Scan for the cell matching the given text and deliver its [x, y] coordinate at center. 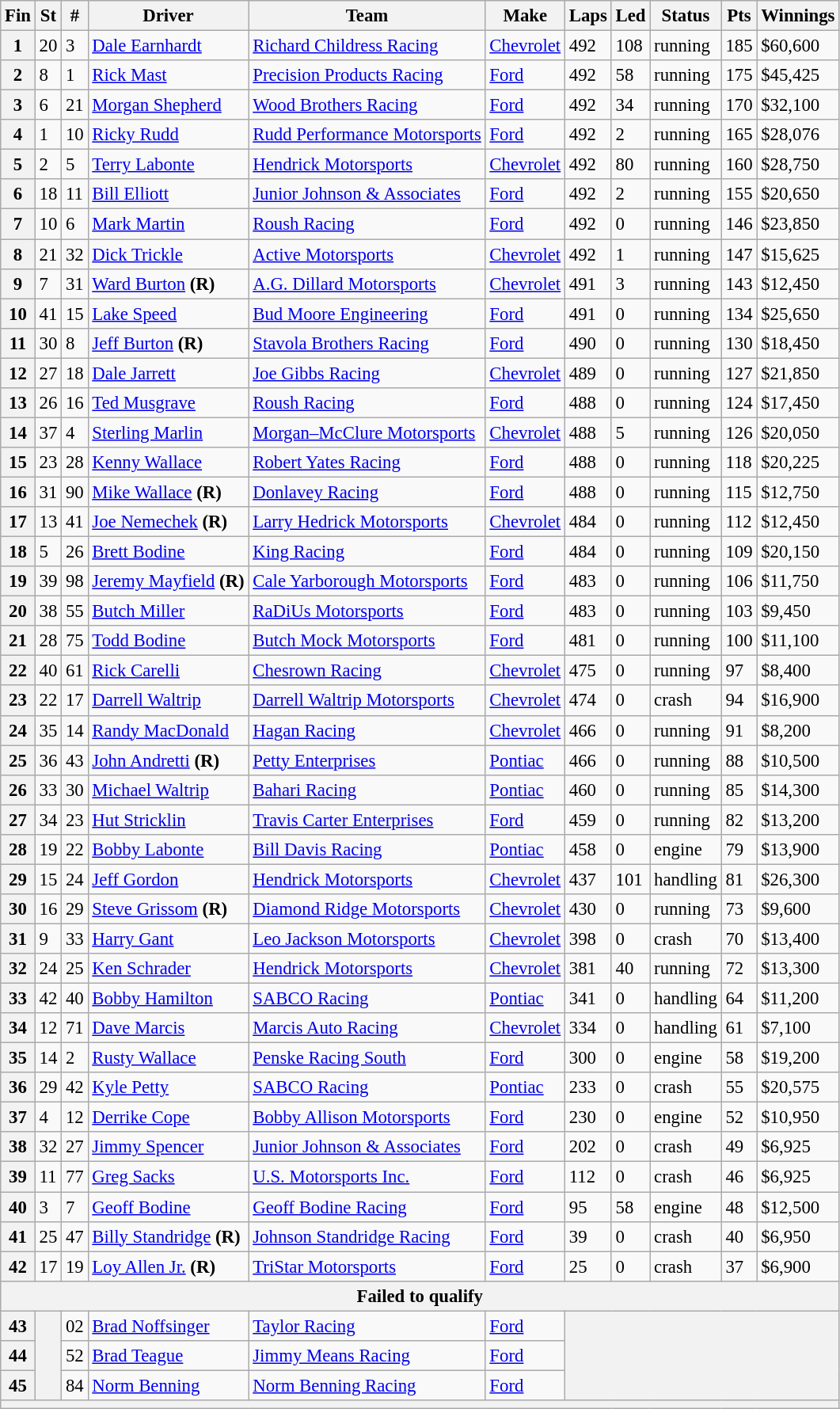
$8,200 [798, 730]
$17,450 [798, 403]
Team [367, 16]
430 [587, 909]
$10,500 [798, 760]
95 [587, 1207]
Johnson Standridge Racing [367, 1236]
Butch Miller [168, 611]
Jeff Burton (R) [168, 343]
Morgan–McClure Motorsports [367, 432]
75 [74, 641]
Chesrown Racing [367, 671]
82 [739, 820]
90 [74, 492]
Joe Gibbs Racing [367, 373]
Rusty Wallace [168, 1058]
118 [739, 463]
$60,600 [798, 46]
Brett Bodine [168, 552]
Dick Trickle [168, 254]
79 [739, 850]
70 [739, 939]
Jeff Gordon [168, 879]
334 [587, 1028]
Status [686, 16]
71 [74, 1028]
Steve Grissom (R) [168, 909]
Norm Benning [168, 1385]
$18,450 [798, 343]
RaDiUs Motorsports [367, 611]
481 [587, 641]
Driver [168, 16]
$25,650 [798, 314]
143 [739, 284]
Ted Musgrave [168, 403]
Jimmy Spencer [168, 1148]
94 [739, 701]
Ricky Rudd [168, 135]
Billy Standridge (R) [168, 1236]
Bobby Allison Motorsports [367, 1118]
$20,150 [798, 552]
160 [739, 165]
$9,600 [798, 909]
$13,300 [798, 969]
Wood Brothers Racing [367, 105]
474 [587, 701]
Taylor Racing [367, 1326]
Winnings [798, 16]
Precision Products Racing [367, 75]
Penske Racing South [367, 1058]
Jimmy Means Racing [367, 1356]
Active Motorsports [367, 254]
St [48, 16]
Butch Mock Motorsports [367, 641]
A.G. Dillard Motorsports [367, 284]
Mark Martin [168, 224]
Dale Jarrett [168, 373]
Failed to qualify [420, 1296]
$21,850 [798, 373]
Hut Stricklin [168, 820]
Bahari Racing [367, 790]
King Racing [367, 552]
460 [587, 790]
49 [739, 1148]
459 [587, 820]
Bill Elliott [168, 194]
U.S. Motorsports Inc. [367, 1177]
Jeremy Mayfield (R) [168, 581]
489 [587, 373]
398 [587, 939]
Hagan Racing [367, 730]
$13,400 [798, 939]
Cale Yarborough Motorsports [367, 581]
300 [587, 1058]
Michael Waltrip [168, 790]
Geoff Bodine [168, 1207]
45 [18, 1385]
$20,050 [798, 432]
Randy MacDonald [168, 730]
175 [739, 75]
$6,900 [798, 1266]
124 [739, 403]
126 [739, 432]
Ken Schrader [168, 969]
Loy Allen Jr. (R) [168, 1266]
98 [74, 581]
381 [587, 969]
Todd Bodine [168, 641]
$12,500 [798, 1207]
Sterling Marlin [168, 432]
$11,200 [798, 999]
$19,200 [798, 1058]
165 [739, 135]
134 [739, 314]
$20,225 [798, 463]
$15,625 [798, 254]
$8,400 [798, 671]
$32,100 [798, 105]
202 [587, 1148]
$28,750 [798, 165]
$12,750 [798, 492]
$11,100 [798, 641]
Kyle Petty [168, 1087]
130 [739, 343]
103 [739, 611]
Derrike Cope [168, 1118]
Ward Burton (R) [168, 284]
$11,750 [798, 581]
Rick Mast [168, 75]
Joe Nemechek (R) [168, 522]
TriStar Motorsports [367, 1266]
Harry Gant [168, 939]
$6,950 [798, 1236]
Terry Labonte [168, 165]
Bobby Labonte [168, 850]
Lake Speed [168, 314]
Kenny Wallace [168, 463]
$20,650 [798, 194]
437 [587, 879]
47 [74, 1236]
155 [739, 194]
$14,300 [798, 790]
Geoff Bodine Racing [367, 1207]
73 [739, 909]
Pts [739, 16]
Bill Davis Racing [367, 850]
170 [739, 105]
Brad Noffsinger [168, 1326]
Stavola Brothers Racing [367, 343]
72 [739, 969]
127 [739, 373]
Morgan Shepherd [168, 105]
115 [739, 492]
146 [739, 224]
Fin [18, 16]
Greg Sacks [168, 1177]
Diamond Ridge Motorsports [367, 909]
97 [739, 671]
44 [18, 1356]
$10,950 [798, 1118]
48 [739, 1207]
475 [587, 671]
Travis Carter Enterprises [367, 820]
$23,850 [798, 224]
Darrell Waltrip Motorsports [367, 701]
77 [74, 1177]
458 [587, 850]
46 [739, 1177]
$7,100 [798, 1028]
# [74, 16]
147 [739, 254]
185 [739, 46]
108 [630, 46]
230 [587, 1118]
$13,900 [798, 850]
Dale Earnhardt [168, 46]
109 [739, 552]
Darrell Waltrip [168, 701]
490 [587, 343]
Rick Carelli [168, 671]
233 [587, 1087]
101 [630, 879]
341 [587, 999]
$20,575 [798, 1087]
85 [739, 790]
Larry Hedrick Motorsports [367, 522]
Laps [587, 16]
Donlavey Racing [367, 492]
Led [630, 16]
88 [739, 760]
Bobby Hamilton [168, 999]
91 [739, 730]
64 [739, 999]
Make [525, 16]
$9,450 [798, 611]
$26,300 [798, 879]
81 [739, 879]
$28,076 [798, 135]
Robert Yates Racing [367, 463]
Norm Benning Racing [367, 1385]
Marcis Auto Racing [367, 1028]
$13,200 [798, 820]
Dave Marcis [168, 1028]
Bud Moore Engineering [367, 314]
84 [74, 1385]
Leo Jackson Motorsports [367, 939]
Richard Childress Racing [367, 46]
Petty Enterprises [367, 760]
$16,900 [798, 701]
Rudd Performance Motorsports [367, 135]
02 [74, 1326]
106 [739, 581]
$45,425 [798, 75]
Mike Wallace (R) [168, 492]
100 [739, 641]
80 [630, 165]
Brad Teague [168, 1356]
John Andretti (R) [168, 760]
